Locate the cell with the specified text and output its [X, Y] center coordinate. 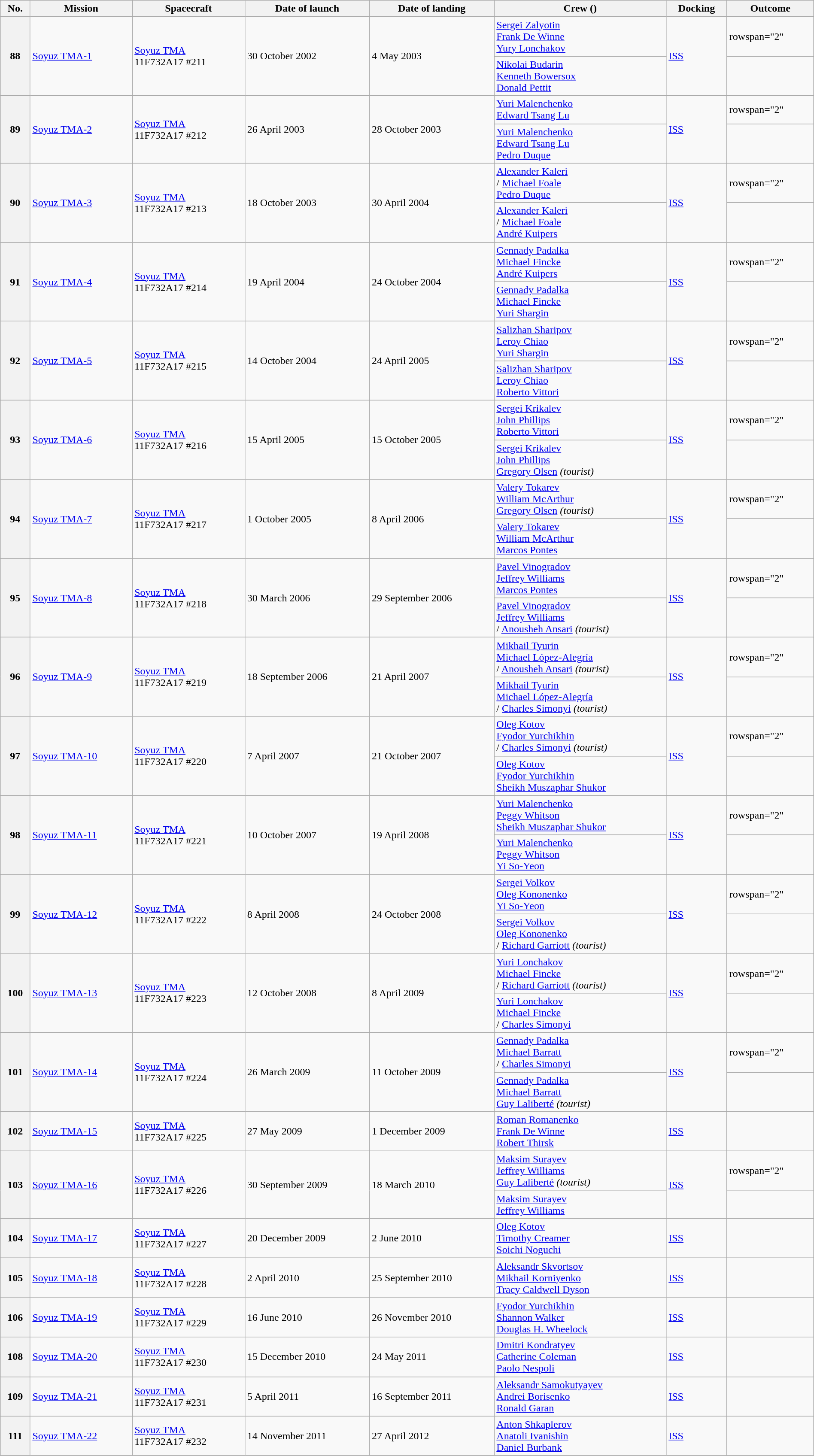
Oleg Kotov Fyodor Yurchikhin Sheikh Muszaphar Shukor [580, 776]
Soyuz TMA11F732A17 #212 [189, 130]
88 [15, 56]
11 October 2009 [432, 1072]
30 September 2009 [307, 1185]
Soyuz TMA11F732A17 #230 [189, 1357]
2 June 2010 [432, 1238]
Soyuz TMA11F732A17 #231 [189, 1396]
Soyuz TMA-14 [81, 1072]
Soyuz TMA11F732A17 #222 [189, 914]
Yuri Lonchakov Michael Fincke/ Charles Simonyi [580, 1013]
Soyuz TMA-21 [81, 1396]
Soyuz TMA11F732A17 #219 [189, 677]
Aleksandr Skvortsov Mikhail Korniyenko Tracy Caldwell Dyson [580, 1278]
19 April 2004 [307, 282]
15 October 2005 [432, 440]
Crew () [580, 9]
Soyuz TMA11F732A17 #229 [189, 1317]
Soyuz TMA11F732A17 #213 [189, 203]
Soyuz TMA11F732A17 #228 [189, 1278]
96 [15, 677]
Docking [697, 9]
Soyuz TMA11F732A17 #227 [189, 1238]
Soyuz TMA11F732A17 #225 [189, 1131]
Mikhail Tyurin Michael López-Alegría/ Charles Simonyi (tourist) [580, 697]
Oleg Kotov Fyodor Yurchikhin/ Charles Simonyi (tourist) [580, 736]
8 April 2006 [432, 519]
102 [15, 1131]
Soyuz TMA11F732A17 #216 [189, 440]
Pavel Vinogradov Jeffrey Williams/ Anousheh Ansari (tourist) [580, 618]
Gennady Padalka Michael Fincke Yuri Shargin [580, 301]
8 April 2008 [307, 914]
Sergei Krikalev John Phillips Roberto Vittori [580, 420]
Soyuz TMA-3 [81, 203]
Date of landing [432, 9]
Soyuz TMA-2 [81, 130]
Soyuz TMA-15 [81, 1131]
Soyuz TMA-20 [81, 1357]
29 September 2006 [432, 598]
104 [15, 1238]
27 May 2009 [307, 1131]
Gennady Padalka Michael Fincke André Kuipers [580, 262]
Valery Tokarev William McArthur Marcos Pontes [580, 539]
30 October 2002 [307, 56]
14 October 2004 [307, 361]
91 [15, 282]
24 April 2005 [432, 361]
Maksim Surayev Jeffrey Williams [580, 1204]
Soyuz TMA-11 [81, 835]
26 April 2003 [307, 130]
111 [15, 1436]
Date of launch [307, 9]
Soyuz TMA-13 [81, 993]
Fyodor Yurchikhin Shannon Walker Douglas H. Wheelock [580, 1317]
12 October 2008 [307, 993]
16 September 2011 [432, 1396]
Soyuz TMA-9 [81, 677]
Roman Romanenko Frank De Winne Robert Thirsk [580, 1131]
Alexander Kaleri/ Michael Foale Pedro Duque [580, 183]
89 [15, 130]
99 [15, 914]
Soyuz TMA-1 [81, 56]
27 April 2012 [432, 1436]
30 March 2006 [307, 598]
Soyuz TMA-6 [81, 440]
109 [15, 1396]
21 April 2007 [432, 677]
25 September 2010 [432, 1278]
Soyuz TMA-17 [81, 1238]
90 [15, 203]
Anton Shkaplerov Anatoli Ivanishin Daniel Burbank [580, 1436]
1 October 2005 [307, 519]
108 [15, 1357]
Sergei Volkov Oleg Kononenko Yi So-Yeon [580, 894]
Pavel Vinogradov Jeffrey Williams Marcos Pontes [580, 578]
24 October 2004 [432, 282]
Salizhan Sharipov Leroy Chiao Yuri Shargin [580, 341]
24 October 2008 [432, 914]
Soyuz TMA-8 [81, 598]
18 September 2006 [307, 677]
Sergei Krikalev John Phillips Gregory Olsen (tourist) [580, 459]
26 March 2009 [307, 1072]
Gennady Padalka Michael Barratt/ Charles Simonyi [580, 1052]
Soyuz TMA-19 [81, 1317]
Soyuz TMA-16 [81, 1185]
Yuri Lonchakov Michael Fincke/ Richard Garriott (tourist) [580, 973]
10 October 2007 [307, 835]
Yuri Malenchenko Peggy Whitson Yi So-Yeon [580, 855]
101 [15, 1072]
103 [15, 1185]
2 April 2010 [307, 1278]
18 October 2003 [307, 203]
Soyuz TMA-22 [81, 1436]
1 December 2009 [432, 1131]
Soyuz TMA-4 [81, 282]
Soyuz TMA-5 [81, 361]
Soyuz TMA11F732A17 #218 [189, 598]
4 May 2003 [432, 56]
93 [15, 440]
16 June 2010 [307, 1317]
Spacecraft [189, 9]
Soyuz TMA11F732A17 #223 [189, 993]
Mikhail Tyurin Michael López-Alegría/ Anousheh Ansari (tourist) [580, 657]
7 April 2007 [307, 756]
105 [15, 1278]
Soyuz TMA11F732A17 #221 [189, 835]
Maksim Surayev Jeffrey Williams Guy Laliberté (tourist) [580, 1171]
Soyuz TMA11F732A17 #220 [189, 756]
Gennady Padalka Michael Barratt Guy Laliberté (tourist) [580, 1092]
Aleksandr Samokutyayev Andrei Borisenko Ronald Garan [580, 1396]
30 April 2004 [432, 203]
Soyuz TMA11F732A17 #217 [189, 519]
Soyuz TMA-12 [81, 914]
Soyuz TMA-10 [81, 756]
20 December 2009 [307, 1238]
24 May 2011 [432, 1357]
98 [15, 835]
21 October 2007 [432, 756]
18 March 2010 [432, 1185]
Nikolai Budarin Kenneth Bowersox Donald Pettit [580, 76]
Outcome [770, 9]
97 [15, 756]
100 [15, 993]
26 November 2010 [432, 1317]
Alexander Kaleri/ Michael Foale André Kuipers [580, 222]
94 [15, 519]
15 April 2005 [307, 440]
Soyuz TMA-18 [81, 1278]
Soyuz TMA11F732A17 #224 [189, 1072]
106 [15, 1317]
Yuri Malenchenko Peggy Whitson Sheikh Muszaphar Shukor [580, 815]
Soyuz TMA11F732A17 #215 [189, 361]
8 April 2009 [432, 993]
Oleg Kotov Timothy Creamer Soichi Noguchi [580, 1238]
19 April 2008 [432, 835]
92 [15, 361]
5 April 2011 [307, 1396]
15 December 2010 [307, 1357]
Salizhan Sharipov Leroy Chiao Roberto Vittori [580, 380]
14 November 2011 [307, 1436]
Yuri Malenchenko Edward Tsang Lu Pedro Duque [580, 143]
Soyuz TMA11F732A17 #211 [189, 56]
Sergei Zalyotin Frank De Winne Yury Lonchakov [580, 36]
Dmitri Kondratyev Catherine Coleman Paolo Nespoli [580, 1357]
95 [15, 598]
Soyuz TMA11F732A17 #214 [189, 282]
Sergei Volkov Oleg Kononenko/ Richard Garriott (tourist) [580, 934]
Soyuz TMA-7 [81, 519]
28 October 2003 [432, 130]
Soyuz TMA11F732A17 #226 [189, 1185]
Yuri Malenchenko Edward Tsang Lu [580, 110]
Mission [81, 9]
No. [15, 9]
Soyuz TMA11F732A17 #232 [189, 1436]
Valery Tokarev William McArthur Gregory Olsen (tourist) [580, 499]
